Detect which cell encompasses the target text, then output its [X, Y] center coordinate. 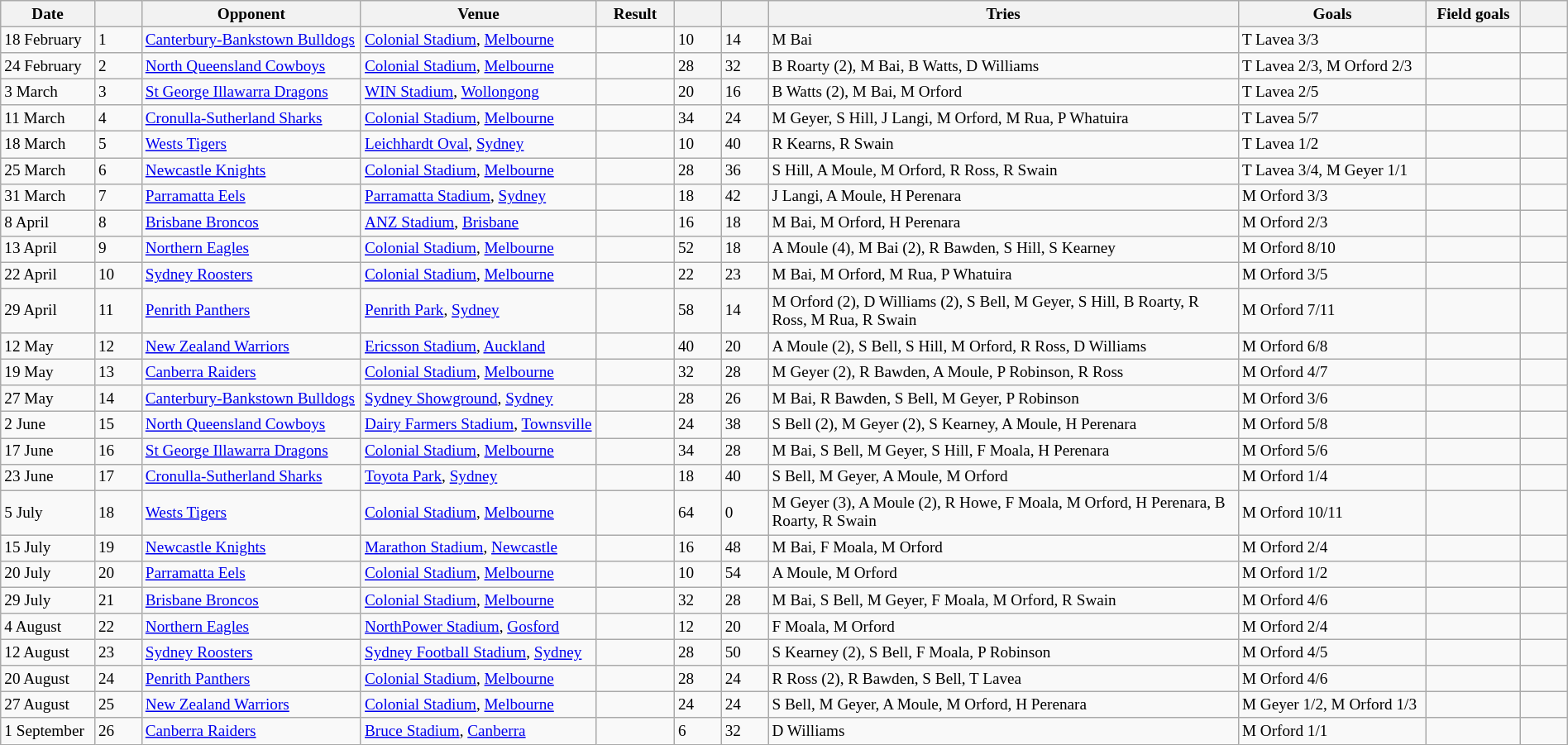
M Bai, M Orford, M Rua, P Whatuira [1003, 275]
S Bell, M Geyer, A Moule, M Orford [1003, 477]
Sydney Showground, Sydney [478, 399]
M Orford 4/7 [1331, 372]
M Orford 5/8 [1331, 425]
Sydney Football Stadium, Sydney [478, 652]
31 March [48, 197]
42 [744, 197]
3 [117, 92]
Tries [1003, 14]
B Roarty (2), M Bai, B Watts, D Williams [1003, 66]
M Orford 3/5 [1331, 275]
5 [117, 145]
17 June [48, 451]
M Orford 2/3 [1331, 223]
18 February [48, 40]
36 [744, 170]
M Bai, S Bell, M Geyer, F Moala, M Orford, R Swain [1003, 600]
Goals [1331, 14]
0 [744, 513]
T Lavea 3/3 [1331, 40]
4 [117, 118]
Ericsson Stadium, Auckland [478, 346]
R Kearns, R Swain [1003, 145]
4 August [48, 627]
38 [744, 425]
T Lavea 3/4, M Geyer 1/1 [1331, 170]
2 [117, 66]
M Orford 8/10 [1331, 249]
M Orford 6/8 [1331, 346]
T Lavea 2/5 [1331, 92]
13 [117, 372]
3 March [48, 92]
Field goals [1474, 14]
15 [117, 425]
9 [117, 249]
54 [744, 574]
A Moule (2), S Bell, S Hill, M Orford, R Ross, D Williams [1003, 346]
M Orford 10/11 [1331, 513]
Result [635, 14]
Toyota Park, Sydney [478, 477]
B Watts (2), M Bai, M Orford [1003, 92]
29 April [48, 311]
1 September [48, 731]
29 July [48, 600]
WIN Stadium, Wollongong [478, 92]
Opponent [251, 14]
M Geyer (3), A Moule (2), R Howe, F Moala, M Orford, H Perenara, B Roarty, R Swain [1003, 513]
24 February [48, 66]
27 May [48, 399]
12 May [48, 346]
15 July [48, 548]
M Orford 1/4 [1331, 477]
11 [117, 311]
11 March [48, 118]
52 [698, 249]
2 June [48, 425]
Marathon Stadium, Newcastle [478, 548]
NorthPower Stadium, Gosford [478, 627]
20 July [48, 574]
M Bai, M Orford, H Perenara [1003, 223]
20 August [48, 679]
M Orford 3/6 [1331, 399]
25 [117, 705]
M Geyer 1/2, M Orford 1/3 [1331, 705]
A Moule, M Orford [1003, 574]
48 [744, 548]
13 April [48, 249]
5 July [48, 513]
Parramatta Stadium, Sydney [478, 197]
T Lavea 2/3, M Orford 2/3 [1331, 66]
M Bai, R Bawden, S Bell, M Geyer, P Robinson [1003, 399]
M Geyer, S Hill, J Langi, M Orford, M Rua, P Whatuira [1003, 118]
M Orford 1/1 [1331, 731]
64 [698, 513]
M Orford 3/3 [1331, 197]
R Ross (2), R Bawden, S Bell, T Lavea [1003, 679]
27 August [48, 705]
T Lavea 1/2 [1331, 145]
Penrith Park, Sydney [478, 311]
Dairy Farmers Stadium, Townsville [478, 425]
D Williams [1003, 731]
17 [117, 477]
58 [698, 311]
M Bai, F Moala, M Orford [1003, 548]
7 [117, 197]
S Kearney (2), S Bell, F Moala, P Robinson [1003, 652]
19 [117, 548]
S Bell, M Geyer, A Moule, M Orford, H Perenara [1003, 705]
F Moala, M Orford [1003, 627]
M Bai [1003, 40]
8 April [48, 223]
23 June [48, 477]
ANZ Stadium, Brisbane [478, 223]
M Orford (2), D Williams (2), S Bell, M Geyer, S Hill, B Roarty, R Ross, M Rua, R Swain [1003, 311]
Date [48, 14]
Bruce Stadium, Canberra [478, 731]
12 August [48, 652]
19 May [48, 372]
M Orford 7/11 [1331, 311]
S Hill, A Moule, M Orford, R Ross, R Swain [1003, 170]
Leichhardt Oval, Sydney [478, 145]
S Bell (2), M Geyer (2), S Kearney, A Moule, H Perenara [1003, 425]
22 April [48, 275]
Venue [478, 14]
18 March [48, 145]
J Langi, A Moule, H Perenara [1003, 197]
M Orford 1/2 [1331, 574]
M Bai, S Bell, M Geyer, S Hill, F Moala, H Perenara [1003, 451]
50 [744, 652]
T Lavea 5/7 [1331, 118]
25 March [48, 170]
A Moule (4), M Bai (2), R Bawden, S Hill, S Kearney [1003, 249]
21 [117, 600]
1 [117, 40]
8 [117, 223]
M Geyer (2), R Bawden, A Moule, P Robinson, R Ross [1003, 372]
M Orford 4/5 [1331, 652]
M Orford 5/6 [1331, 451]
